Determine the [X, Y] coordinate at the center of the cell enclosing the given text.  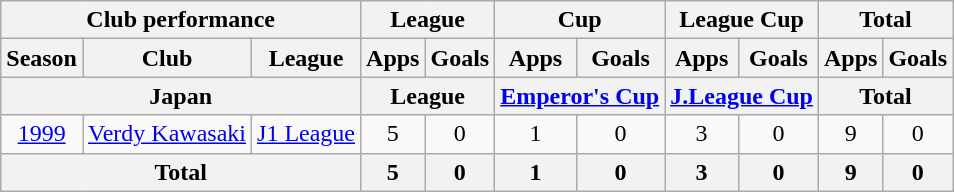
League Cup [742, 20]
J.League Cup [742, 96]
Verdy Kawasaki [166, 134]
Cup [580, 20]
Club [166, 58]
Season [42, 58]
1999 [42, 134]
Club performance [181, 20]
J1 League [306, 134]
Japan [181, 96]
Emperor's Cup [580, 96]
